Determine the (X, Y) coordinate at the center of the cell enclosing the given text.  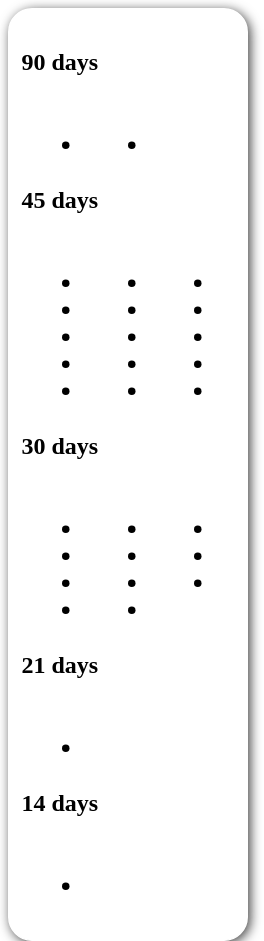
90 days 45 days 30 days 21 days 14 days (125, 474)
